Locate the cell with the specified text and output its (X, Y) center coordinate. 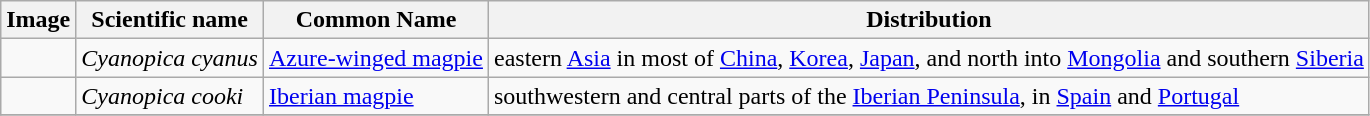
Cyanopica cyanus (170, 58)
Cyanopica cooki (170, 96)
Scientific name (170, 20)
Common Name (376, 20)
eastern Asia in most of China, Korea, Japan, and north into Mongolia and southern Siberia (928, 58)
southwestern and central parts of the Iberian Peninsula, in Spain and Portugal (928, 96)
Image (38, 20)
Distribution (928, 20)
Iberian magpie (376, 96)
Azure-winged magpie (376, 58)
